Identify which cell holds the provided text, then report its [x, y] central coordinate. 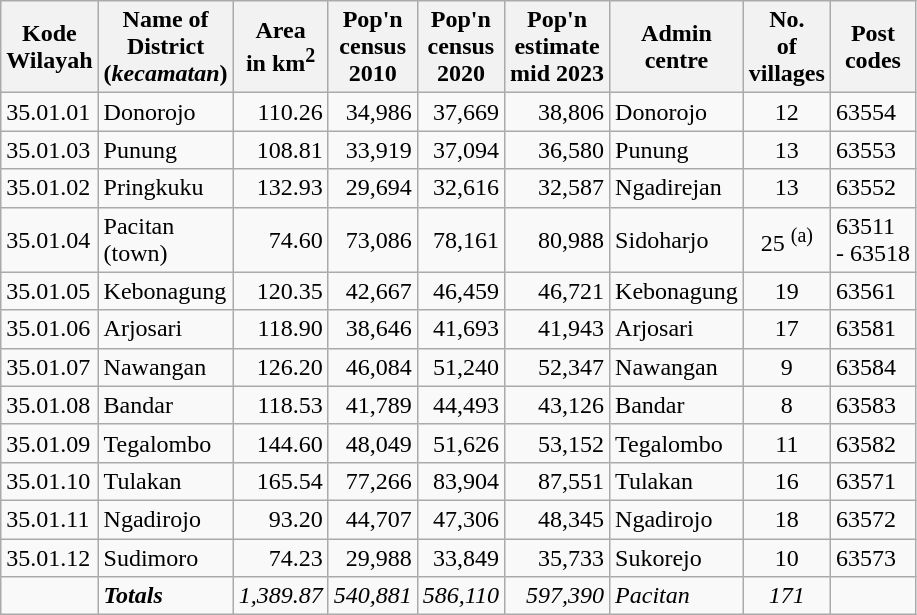
8 [786, 405]
35.01.06 [50, 329]
74.60 [280, 240]
74.23 [280, 557]
32,587 [558, 188]
17 [786, 329]
35.01.08 [50, 405]
120.35 [280, 291]
118.90 [280, 329]
Kode Wilayah [50, 47]
33,849 [460, 557]
63561 [872, 291]
165.54 [280, 481]
9 [786, 367]
35.01.01 [50, 112]
16 [786, 481]
110.26 [280, 112]
29,694 [372, 188]
19 [786, 291]
80,988 [558, 240]
35.01.12 [50, 557]
37,094 [460, 150]
35.01.02 [50, 188]
1,389.87 [280, 596]
87,551 [558, 481]
118.53 [280, 405]
63554 [872, 112]
33,919 [372, 150]
41,943 [558, 329]
Area in km2 [280, 47]
35.01.03 [50, 150]
Totals [166, 596]
42,667 [372, 291]
Pop'ncensus2020 [460, 47]
Postcodes [872, 47]
44,493 [460, 405]
10 [786, 557]
144.60 [280, 443]
48,049 [372, 443]
63582 [872, 443]
93.20 [280, 519]
43,126 [558, 405]
53,152 [558, 443]
Sidoharjo [677, 240]
Sudimoro [166, 557]
25 (a) [786, 240]
48,345 [558, 519]
47,306 [460, 519]
Admincentre [677, 47]
108.81 [280, 150]
63552 [872, 188]
73,086 [372, 240]
171 [786, 596]
52,347 [558, 367]
51,626 [460, 443]
Ngadirejan [677, 188]
18 [786, 519]
No. ofvillages [786, 47]
63583 [872, 405]
34,986 [372, 112]
46,721 [558, 291]
38,806 [558, 112]
35.01.07 [50, 367]
32,616 [460, 188]
35.01.11 [50, 519]
37,669 [460, 112]
63511- 63518 [872, 240]
63571 [872, 481]
586,110 [460, 596]
29,988 [372, 557]
11 [786, 443]
36,580 [558, 150]
46,459 [460, 291]
540,881 [372, 596]
12 [786, 112]
35.01.04 [50, 240]
597,390 [558, 596]
63581 [872, 329]
46,084 [372, 367]
Pop'nestimatemid 2023 [558, 47]
35.01.10 [50, 481]
132.93 [280, 188]
77,266 [372, 481]
Pacitan [677, 596]
Pringkuku [166, 188]
Pop'ncensus2010 [372, 47]
63573 [872, 557]
35.01.09 [50, 443]
35.01.05 [50, 291]
Name ofDistrict(kecamatan) [166, 47]
63553 [872, 150]
126.20 [280, 367]
78,161 [460, 240]
35,733 [558, 557]
41,789 [372, 405]
41,693 [460, 329]
44,707 [372, 519]
63584 [872, 367]
83,904 [460, 481]
51,240 [460, 367]
Sukorejo [677, 557]
63572 [872, 519]
Pacitan (town) [166, 240]
38,646 [372, 329]
